Scan for the cell matching the given text and deliver its (x, y) coordinate at center. 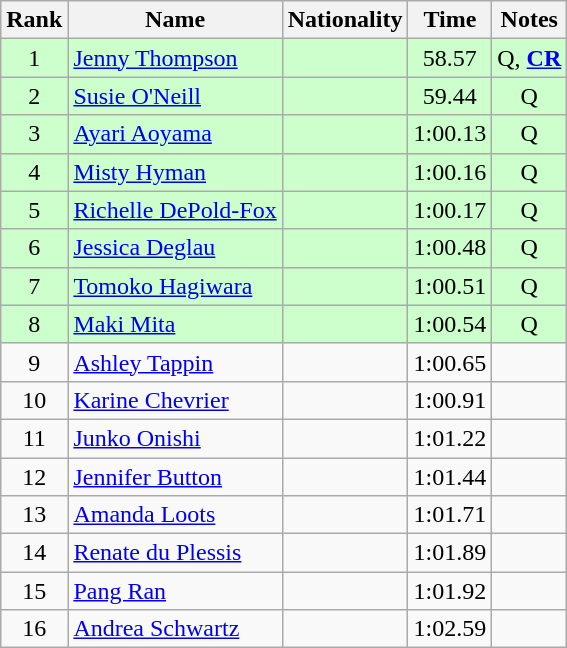
1:00.91 (450, 400)
1:00.16 (450, 172)
8 (34, 324)
1:02.59 (450, 629)
1:01.44 (450, 477)
Nationality (345, 20)
12 (34, 477)
Ayari Aoyama (175, 134)
Richelle DePold-Fox (175, 210)
1:00.17 (450, 210)
59.44 (450, 96)
1:01.92 (450, 591)
9 (34, 362)
15 (34, 591)
Ashley Tappin (175, 362)
Pang Ran (175, 591)
Tomoko Hagiwara (175, 286)
Maki Mita (175, 324)
13 (34, 515)
7 (34, 286)
Junko Onishi (175, 438)
1:01.89 (450, 553)
1:00.13 (450, 134)
Rank (34, 20)
Q, CR (530, 58)
14 (34, 553)
3 (34, 134)
Jessica Deglau (175, 248)
10 (34, 400)
16 (34, 629)
Jennifer Button (175, 477)
1:00.51 (450, 286)
1:00.65 (450, 362)
Susie O'Neill (175, 96)
1:00.48 (450, 248)
2 (34, 96)
6 (34, 248)
1:01.71 (450, 515)
Jenny Thompson (175, 58)
58.57 (450, 58)
Time (450, 20)
4 (34, 172)
11 (34, 438)
1:01.22 (450, 438)
Karine Chevrier (175, 400)
1 (34, 58)
Amanda Loots (175, 515)
Name (175, 20)
Misty Hyman (175, 172)
1:00.54 (450, 324)
5 (34, 210)
Notes (530, 20)
Renate du Plessis (175, 553)
Andrea Schwartz (175, 629)
